Detect which cell encompasses the target text, then output its (x, y) center coordinate. 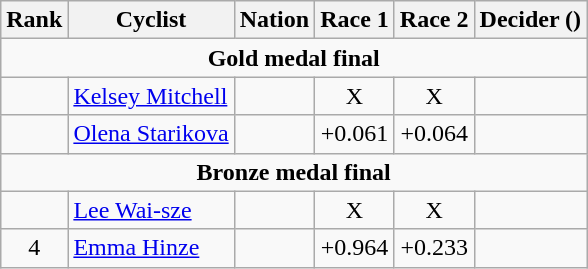
Emma Hinze (151, 248)
Olena Starikova (151, 134)
Rank (34, 20)
Race 1 (355, 20)
+0.064 (434, 134)
+0.061 (355, 134)
Lee Wai-sze (151, 210)
+0.964 (355, 248)
Cyclist (151, 20)
Decider () (530, 20)
Gold medal final (294, 58)
Nation (274, 20)
4 (34, 248)
Kelsey Mitchell (151, 96)
+0.233 (434, 248)
Race 2 (434, 20)
Bronze medal final (294, 172)
